Return [x, y] of the center of cell containing provided text 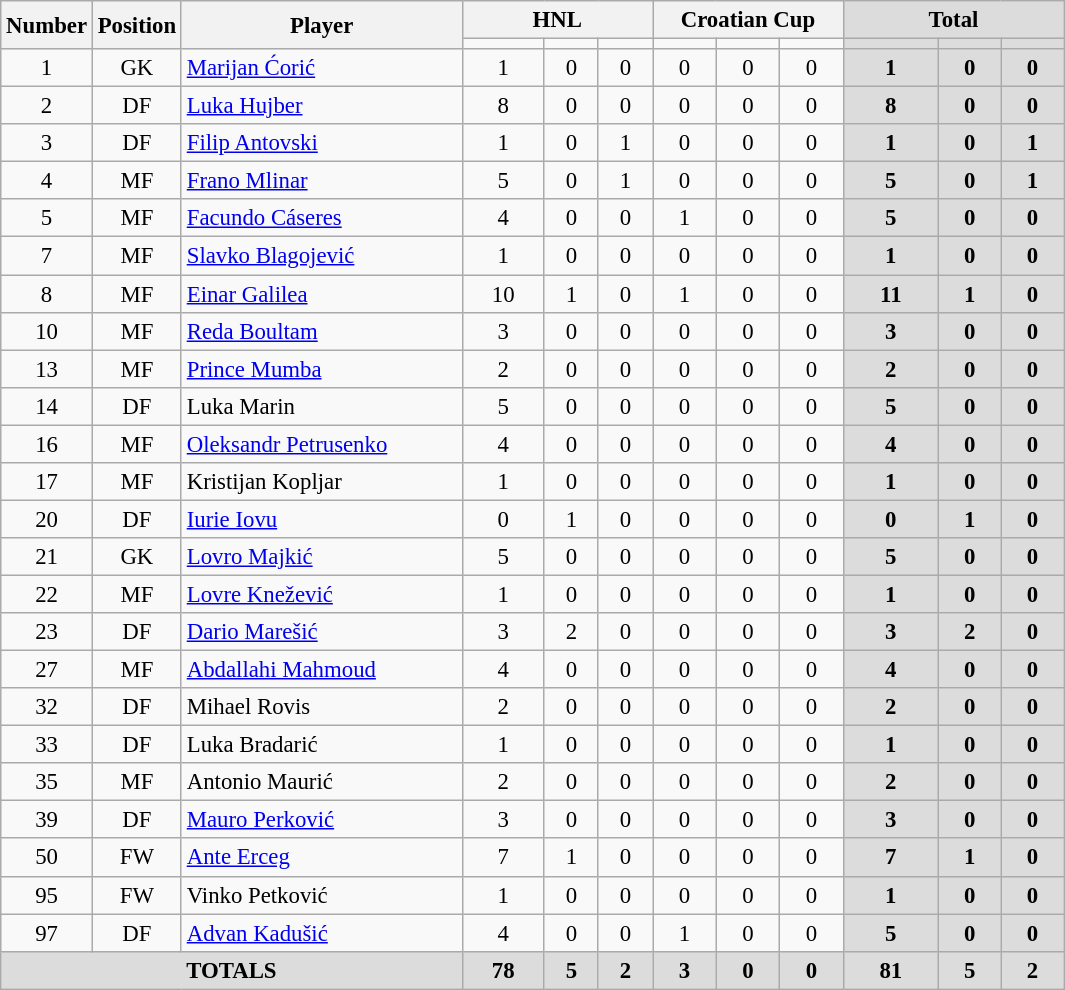
Position [136, 25]
Kristijan Kopljar [322, 482]
Lovro Majkić [322, 557]
Filip Antovski [322, 143]
23 [47, 632]
Dario Marešić [322, 632]
Vinko Petković [322, 895]
Total [954, 20]
16 [47, 444]
17 [47, 482]
Croatian Cup [748, 20]
78 [503, 970]
Slavko Blagojević [322, 256]
14 [47, 406]
Prince Mumba [322, 369]
22 [47, 594]
95 [47, 895]
21 [47, 557]
Abdallahi Mahmoud [322, 670]
HNL [558, 20]
Number [47, 25]
32 [47, 707]
Reda Boultam [322, 331]
Facundo Cáseres [322, 219]
Ante Erceg [322, 858]
Player [322, 25]
Frano Mlinar [322, 181]
Luka Marin [322, 406]
Marijan Ćorić [322, 68]
Lovre Knežević [322, 594]
Antonio Maurić [322, 782]
27 [47, 670]
81 [890, 970]
TOTALS [232, 970]
Mauro Perković [322, 820]
35 [47, 782]
13 [47, 369]
Luka Bradarić [322, 745]
20 [47, 519]
11 [890, 294]
33 [47, 745]
Einar Galilea [322, 294]
97 [47, 933]
50 [47, 858]
39 [47, 820]
Luka Hujber [322, 106]
Advan Kadušić [322, 933]
Mihael Rovis [322, 707]
Oleksandr Petrusenko [322, 444]
Iurie Iovu [322, 519]
